Scan for the cell matching the given text and deliver its [x, y] coordinate at center. 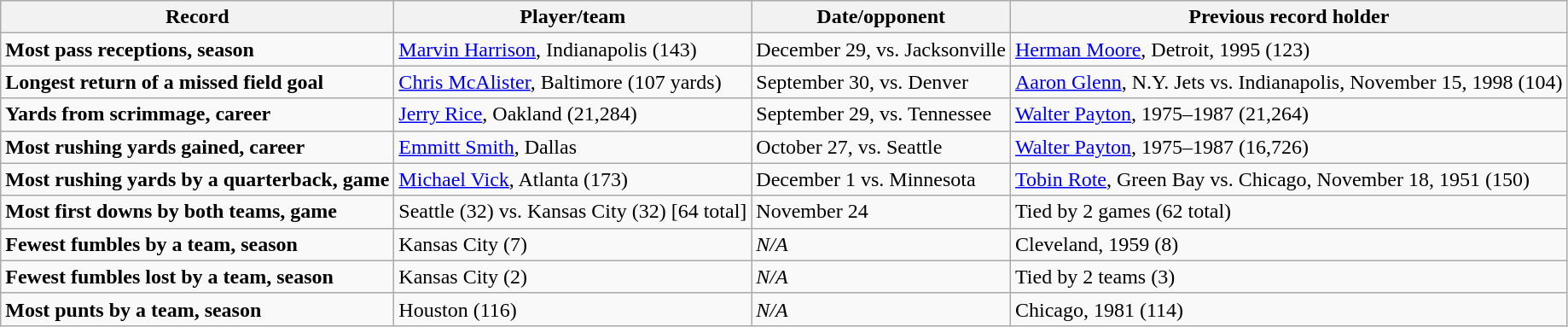
Tied by 2 games (62 total) [1288, 212]
December 1 vs. Minnesota [881, 179]
Emmitt Smith, Dallas [573, 147]
Tied by 2 teams (3) [1288, 277]
Most first downs by both teams, game [198, 212]
Record [198, 17]
Seattle (32) vs. Kansas City (32) [64 total] [573, 212]
Most rushing yards by a quarterback, game [198, 179]
Walter Payton, 1975–1987 (21,264) [1288, 114]
Herman Moore, Detroit, 1995 (123) [1288, 50]
Most rushing yards gained, career [198, 147]
Cleveland, 1959 (8) [1288, 244]
Marvin Harrison, Indianapolis (143) [573, 50]
Chris McAlister, Baltimore (107 yards) [573, 82]
Kansas City (7) [573, 244]
September 30, vs. Denver [881, 82]
Longest return of a missed field goal [198, 82]
Michael Vick, Atlanta (173) [573, 179]
Houston (116) [573, 309]
Player/team [573, 17]
Chicago, 1981 (114) [1288, 309]
November 24 [881, 212]
Kansas City (2) [573, 277]
Most punts by a team, season [198, 309]
Yards from scrimmage, career [198, 114]
Walter Payton, 1975–1987 (16,726) [1288, 147]
Fewest fumbles lost by a team, season [198, 277]
Date/opponent [881, 17]
September 29, vs. Tennessee [881, 114]
October 27, vs. Seattle [881, 147]
Most pass receptions, season [198, 50]
Previous record holder [1288, 17]
Fewest fumbles by a team, season [198, 244]
Aaron Glenn, N.Y. Jets vs. Indianapolis, November 15, 1998 (104) [1288, 82]
December 29, vs. Jacksonville [881, 50]
Jerry Rice, Oakland (21,284) [573, 114]
Tobin Rote, Green Bay vs. Chicago, November 18, 1951 (150) [1288, 179]
